Return the [x, y] coordinate for the center point of the cell that contains the specified text.  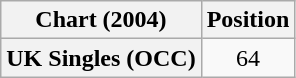
UK Singles (OCC) [101, 58]
Position [248, 20]
Chart (2004) [101, 20]
64 [248, 58]
